Scan for the cell matching the given text and deliver its (x, y) coordinate at center. 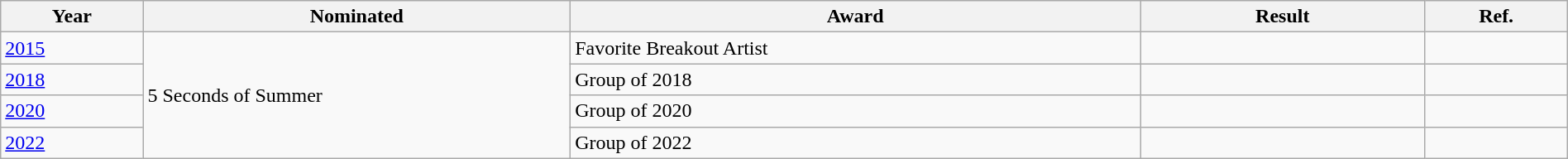
2015 (72, 48)
Nominated (357, 17)
Result (1283, 17)
Group of 2018 (855, 79)
Group of 2020 (855, 111)
Year (72, 17)
2020 (72, 111)
2022 (72, 142)
Group of 2022 (855, 142)
5 Seconds of Summer (357, 95)
2018 (72, 79)
Award (855, 17)
Ref. (1496, 17)
Favorite Breakout Artist (855, 48)
